Output the [X, Y] coordinate of the center of the cell containing the given text.  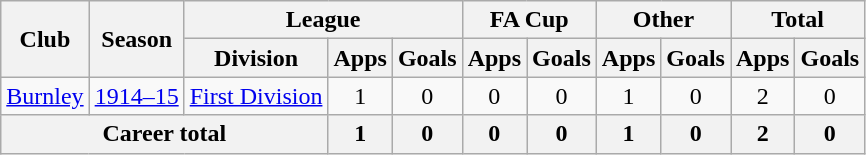
First Division [256, 96]
Division [256, 58]
Total [797, 20]
1914–15 [136, 96]
League [323, 20]
FA Cup [529, 20]
Burnley [45, 96]
Career total [164, 134]
Other [663, 20]
Club [45, 39]
Season [136, 39]
